Find where the given text appears and provide that cell's center as (x, y) coordinate. 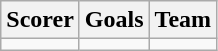
Goals (114, 20)
Team (183, 20)
Scorer (40, 20)
